Identify which cell holds the provided text, then report its [x, y] central coordinate. 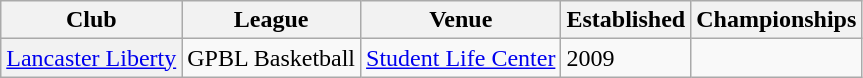
League [272, 20]
2009 [626, 58]
Club [92, 20]
Lancaster Liberty [92, 58]
GPBL Basketball [272, 58]
Student Life Center [461, 58]
Championships [776, 20]
Venue [461, 20]
Established [626, 20]
